Search for the cell housing the specified text and yield its [x, y] center coordinate. 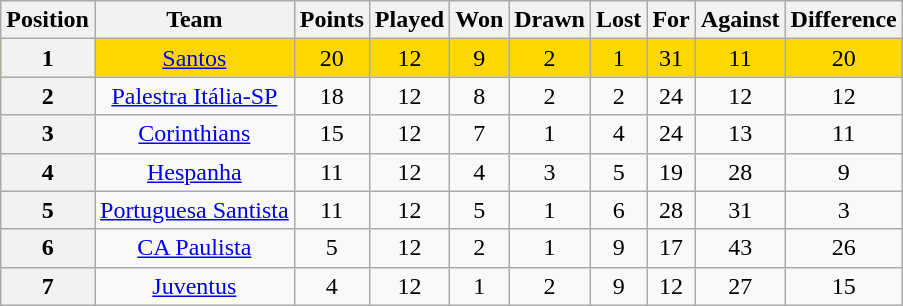
8 [480, 96]
For [671, 20]
Palestra Itália-SP [194, 96]
CA Paulista [194, 248]
Santos [194, 58]
Points [332, 20]
26 [844, 248]
Portuguesa Santista [194, 210]
Position [48, 20]
Against [740, 20]
Juventus [194, 286]
Difference [844, 20]
Won [480, 20]
Drawn [550, 20]
18 [332, 96]
43 [740, 248]
13 [740, 134]
19 [671, 172]
27 [740, 286]
Team [194, 20]
Lost [618, 20]
17 [671, 248]
Played [409, 20]
Hespanha [194, 172]
Corinthians [194, 134]
